Locate the cell with the specified text and output its (X, Y) center coordinate. 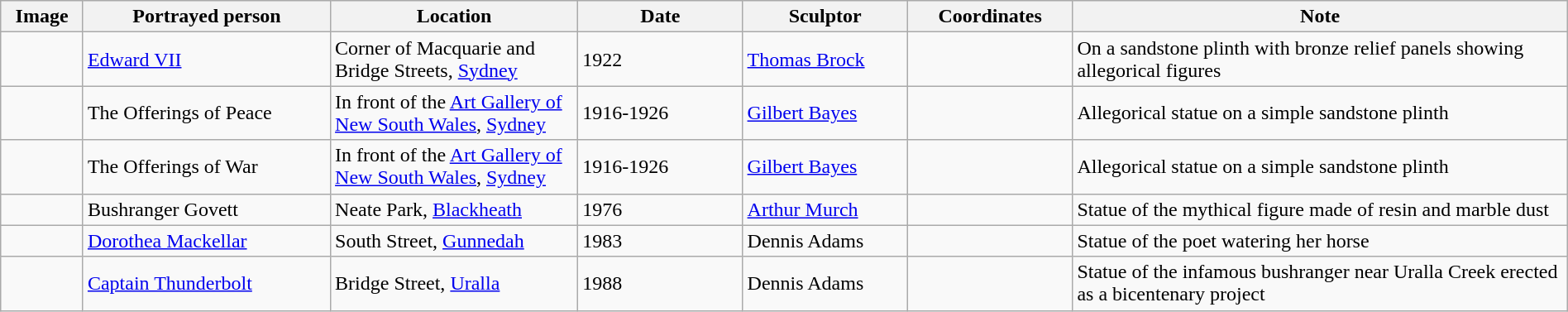
The Offerings of War (207, 167)
Edward VII (207, 60)
The Offerings of Peace (207, 113)
Statue of the mythical figure made of resin and marble dust (1320, 209)
Sculptor (825, 17)
Captain Thunderbolt (207, 283)
Arthur Murch (825, 209)
Coordinates (989, 17)
Thomas Brock (825, 60)
Image (42, 17)
Portrayed person (207, 17)
Neate Park, Blackheath (455, 209)
1988 (660, 283)
Note (1320, 17)
1983 (660, 241)
Dorothea Mackellar (207, 241)
Statue of the poet watering her horse (1320, 241)
On a sandstone plinth with bronze relief panels showing allegorical figures (1320, 60)
South Street, Gunnedah (455, 241)
Bushranger Govett (207, 209)
Bridge Street, Uralla (455, 283)
Statue of the infamous bushranger near Uralla Creek erected as a bicentenary project (1320, 283)
Location (455, 17)
Corner of Macquarie and Bridge Streets, Sydney (455, 60)
1976 (660, 209)
1922 (660, 60)
Date (660, 17)
